Return (x, y) of the center of cell containing provided text 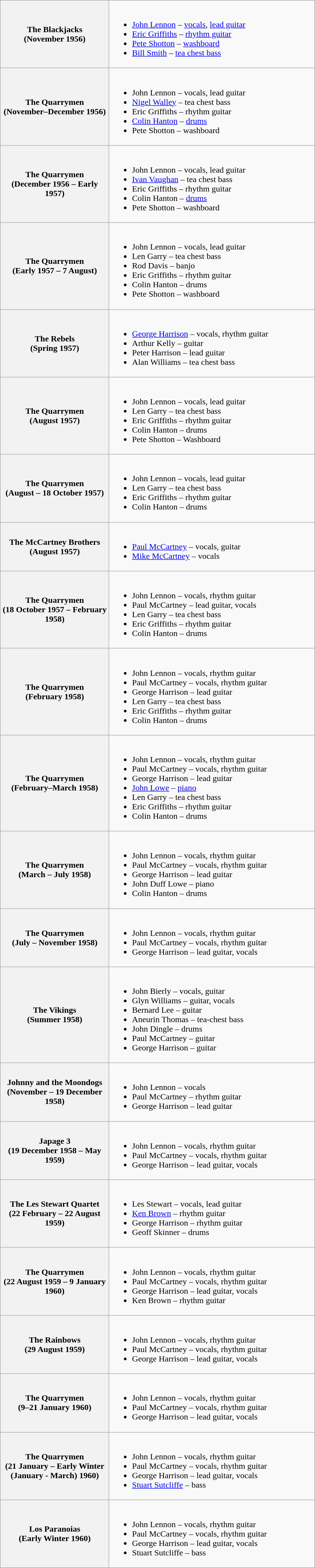
John Lennon – vocals, lead guitarLen Garry – tea chest bassEric Griffiths – rhythm guitarColin Hanton – drums (212, 488)
Los Paranoias (Early Winter 1960) (55, 1534)
The Quarrymen(November–December 1956) (55, 107)
The Quarrymen(February 1958) (55, 692)
Paul McCartney – vocals, guitarMike McCartney – vocals (212, 547)
John Lennon – vocals, rhythm guitarPaul McCartney – vocals, rhythm guitarGeorge Harrison – lead guitar, vocalsKen Brown – rhythm guitar (212, 1281)
The Quarrymen(August – 18 October 1957) (55, 488)
Japage 3(19 December 1958 – May 1959) (55, 1150)
The Quarrymen(Early 1957 – 7 August) (55, 266)
The Rainbows(29 August 1959) (55, 1345)
The Quarrymen(22 August 1959 – 9 January 1960) (55, 1281)
The Quarrymen(March – July 1958) (55, 869)
The Quarrymen(9–21 January 1960) (55, 1403)
The Rebels(Spring 1957) (55, 343)
Johnny and the Moondogs(November – 19 December 1958) (55, 1092)
The McCartney Brothers (August 1957) (55, 547)
The Vikings(Summer 1958) (55, 1015)
John Lennon – vocals, rhythm guitarPaul McCartney – vocals, rhythm guitarGeorge Harrison – lead guitarJohn Duff Lowe – pianoColin Hanton – drums (212, 869)
John Lennon – vocals, lead guitarIvan Vaughan – tea chest bassEric Griffiths – rhythm guitarColin Hanton – drumsPete Shotton – washboard (212, 184)
John Lennon – vocals, lead guitarLen Garry – tea chest bassEric Griffiths – rhythm guitarColin Hanton – drumsPete Shotton – Washboard (212, 416)
The Quarrymen(18 October 1957 – February 1958) (55, 609)
John Lennon – vocals, rhythm guitarPaul McCartney – lead guitar, vocalsLen Garry – tea chest bassEric Griffiths – rhythm guitarColin Hanton – drums (212, 609)
The Quarrymen(February–March 1958) (55, 783)
The Quarrymen(December 1956 – Early 1957) (55, 184)
The Quarrymen(August 1957) (55, 416)
The Les Stewart Quartet(22 February – 22 August 1959) (55, 1214)
John Lennon – vocals, lead guitarEric Griffiths – rhythm guitarPete Shotton – washboardBill Smith – tea chest bass (212, 34)
The Quarrymen(21 January – Early Winter (January - March) 1960) (55, 1466)
Les Stewart – vocals, lead guitarKen Brown – rhythm guitarGeorge Harrison – rhythm guitarGeoff Skinner – drums (212, 1214)
The Quarrymen(July – November 1958) (55, 938)
The Blackjacks(November 1956) (55, 34)
George Harrison – vocals, rhythm guitarArthur Kelly – guitarPeter Harrison – lead guitarAlan Williams – tea chest bass (212, 343)
John Lennon – vocals, lead guitarNigel Walley – tea chest bassEric Griffiths – rhythm guitarColin Hanton – drumsPete Shotton – washboard (212, 107)
John Lennon – vocalsPaul McCartney – rhythm guitarGeorge Harrison – lead guitar (212, 1092)
